Scan for the cell matching the given text and deliver its [x, y] coordinate at center. 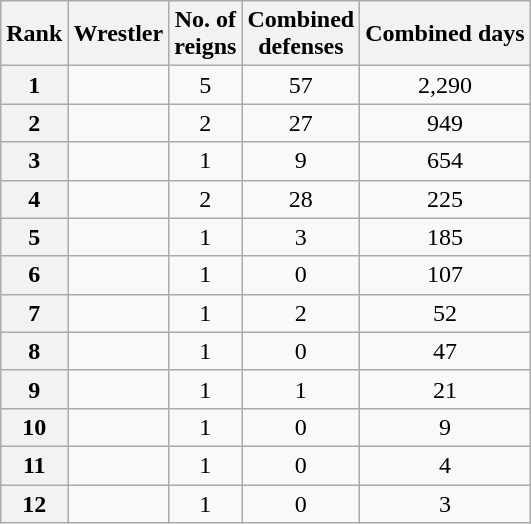
8 [34, 351]
2,290 [445, 85]
949 [445, 123]
Wrestler [118, 34]
185 [445, 237]
6 [34, 275]
47 [445, 351]
57 [301, 85]
11 [34, 465]
No. ofreigns [206, 34]
7 [34, 313]
Combined days [445, 34]
225 [445, 199]
654 [445, 161]
107 [445, 275]
28 [301, 199]
Rank [34, 34]
Combineddefenses [301, 34]
21 [445, 389]
27 [301, 123]
12 [34, 503]
10 [34, 427]
52 [445, 313]
